Return [x, y] of the center of cell containing provided text 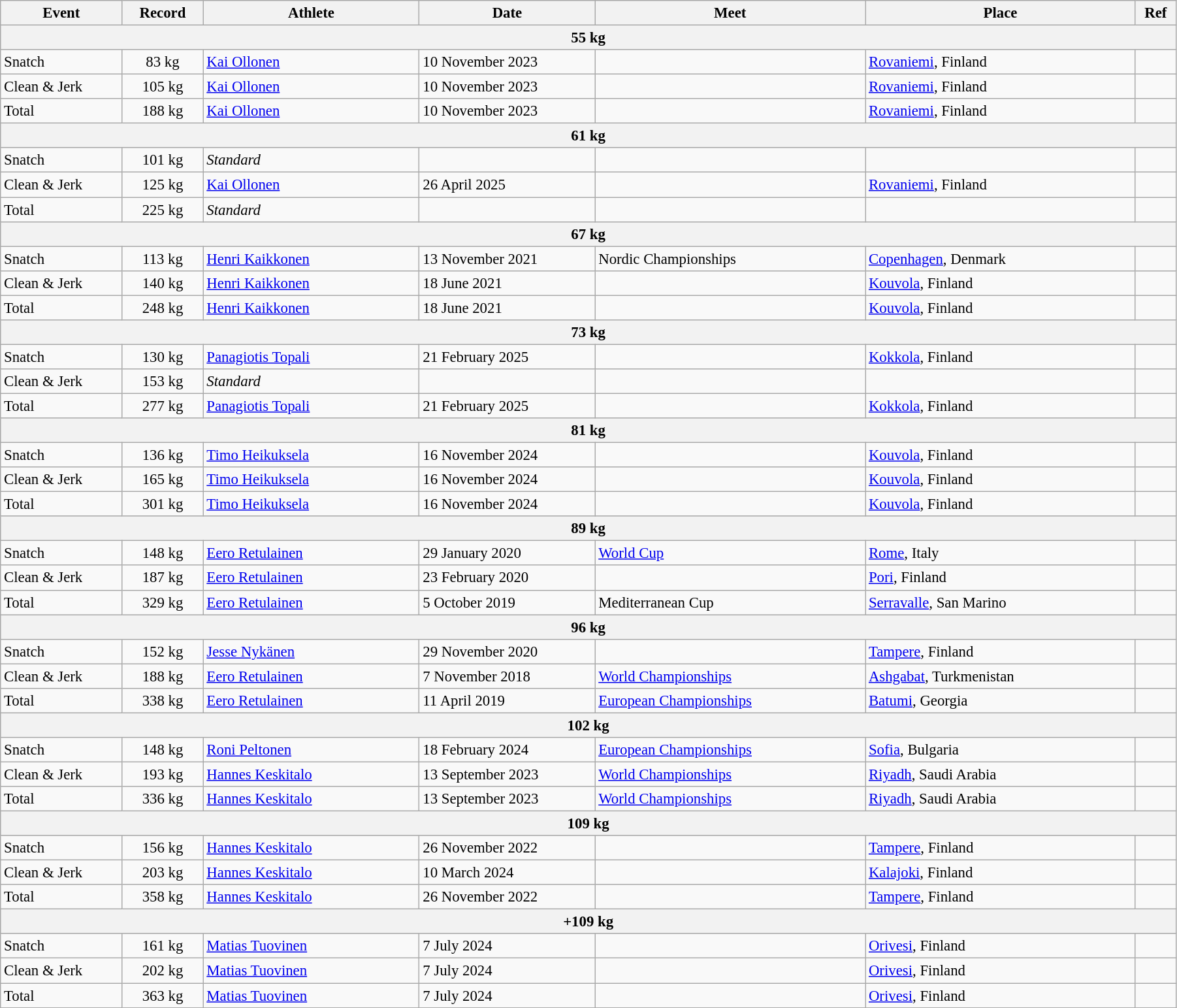
Meet [730, 13]
Ref [1155, 13]
277 kg [163, 406]
Serravalle, San Marino [1001, 602]
81 kg [588, 431]
Event [61, 13]
29 January 2020 [507, 553]
10 March 2024 [507, 873]
130 kg [163, 357]
83 kg [163, 62]
67 kg [588, 234]
Roni Peltonen [311, 750]
26 April 2025 [507, 185]
193 kg [163, 774]
World Cup [730, 553]
55 kg [588, 38]
301 kg [163, 504]
161 kg [163, 947]
202 kg [163, 971]
Sofia, Bulgaria [1001, 750]
105 kg [163, 87]
152 kg [163, 651]
165 kg [163, 480]
329 kg [163, 602]
109 kg [588, 824]
11 April 2019 [507, 701]
Rome, Italy [1001, 553]
73 kg [588, 333]
61 kg [588, 136]
338 kg [163, 701]
140 kg [163, 283]
102 kg [588, 725]
Date [507, 13]
23 February 2020 [507, 578]
187 kg [163, 578]
156 kg [163, 848]
125 kg [163, 185]
Jesse Nykänen [311, 651]
Record [163, 13]
5 October 2019 [507, 602]
358 kg [163, 897]
Kalajoki, Finland [1001, 873]
89 kg [588, 528]
113 kg [163, 259]
136 kg [163, 455]
Copenhagen, Denmark [1001, 259]
101 kg [163, 160]
363 kg [163, 996]
Athlete [311, 13]
Place [1001, 13]
18 February 2024 [507, 750]
96 kg [588, 627]
Pori, Finland [1001, 578]
336 kg [163, 799]
7 November 2018 [507, 676]
29 November 2020 [507, 651]
225 kg [163, 210]
203 kg [163, 873]
13 November 2021 [507, 259]
Nordic Championships [730, 259]
Ashgabat, Turkmenistan [1001, 676]
248 kg [163, 308]
+109 kg [588, 922]
153 kg [163, 382]
Batumi, Georgia [1001, 701]
Mediterranean Cup [730, 602]
